Scan for the cell matching the given text and deliver its (X, Y) coordinate at center. 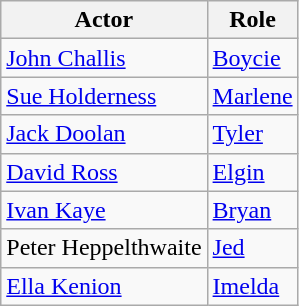
Peter Heppelthwaite (104, 248)
John Challis (104, 58)
Role (252, 20)
Jack Doolan (104, 134)
Jed (252, 248)
Imelda (252, 286)
Sue Holderness (104, 96)
Marlene (252, 96)
Tyler (252, 134)
Bryan (252, 210)
Ella Kenion (104, 286)
Actor (104, 20)
Boycie (252, 58)
Elgin (252, 172)
David Ross (104, 172)
Ivan Kaye (104, 210)
